Find where the given text appears and provide that cell's center as [x, y] coordinate. 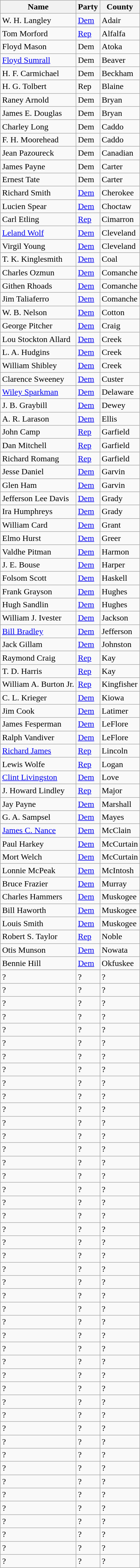
T. D. Harris [38, 671]
Lou Stockton Allard [38, 339]
County [120, 7]
H. F. Carmichael [38, 73]
Cotton [120, 312]
Jim Cook [38, 711]
Githen Rhoads [38, 286]
Mayes [120, 817]
J. Howard Lindley [38, 790]
Bill Bradley [38, 631]
Wiley Sparkman [38, 392]
Dan Mitchell [38, 445]
Charley Long [38, 126]
Logan [120, 764]
Coal [120, 259]
Floyd Mason [38, 47]
Mort Welch [38, 857]
Charles Hammers [38, 897]
James E. Douglas [38, 113]
Harmon [120, 551]
Johnston [120, 645]
McClain [120, 831]
Lonnie McPeak [38, 870]
Kingfisher [120, 684]
F. H. Moorehead [38, 140]
James C. Nance [38, 831]
William J. Ivester [38, 618]
Ernest Tate [38, 180]
Adair [120, 20]
Richard James [38, 751]
J. B. Graybill [38, 406]
Alfalfa [120, 34]
Louis Smith [38, 923]
Raymond Craig [38, 658]
William Shibley [38, 365]
Bruce Frazier [38, 884]
Lewis Wolfe [38, 764]
Carl Etling [38, 220]
William Card [38, 525]
John Camp [38, 432]
Raney Arnold [38, 100]
Okfuskee [120, 963]
Richard Smith [38, 193]
Cimarron [120, 220]
Robert S. Taylor [38, 937]
Craig [120, 326]
Atoka [120, 47]
Ellis [120, 419]
Bill Haworth [38, 910]
W. B. Nelson [38, 312]
Jim Taliaferro [38, 299]
Custer [120, 379]
Nowata [120, 950]
Virgil Young [38, 246]
Grant [120, 525]
Kiowa [120, 698]
Dewey [120, 406]
Glen Ham [38, 485]
Marshall [120, 804]
Ira Humphreys [38, 512]
Jack Gillam [38, 645]
H. G. Tolbert [38, 87]
Jackson [120, 618]
Tom Morford [38, 34]
Lucien Spear [38, 206]
Canadian [120, 153]
McIntosh [120, 870]
Folsom Scott [38, 578]
Frank Grayson [38, 592]
Ralph Vandiver [38, 737]
Bennie Hill [38, 963]
Noble [120, 937]
James Payne [38, 166]
Paul Harkey [38, 844]
Delaware [120, 392]
Hugh Sandlin [38, 605]
Beckham [120, 73]
Greer [120, 538]
Haskell [120, 578]
J. E. Bouse [38, 565]
Cherokee [120, 193]
Blaine [120, 87]
G. A. Sampsel [38, 817]
L. A. Hudgins [38, 352]
Elmo Hurst [38, 538]
George Pitcher [38, 326]
Name [38, 7]
Party [88, 7]
Murray [120, 884]
Jesse Daniel [38, 472]
C. L. Krieger [38, 698]
Jay Payne [38, 804]
W. H. Langley [38, 20]
Richard Romang [38, 459]
Lincoln [120, 751]
Choctaw [120, 206]
Love [120, 777]
Floyd Sumrall [38, 60]
Major [120, 790]
Leland Wolf [38, 233]
Latimer [120, 711]
Beaver [120, 60]
Harper [120, 565]
T. K. Kinglesmith [38, 259]
Clarence Sweeney [38, 379]
William A. Burton Jr. [38, 684]
Charles Ozmun [38, 273]
James Fesperman [38, 724]
Otis Munson [38, 950]
Jefferson Lee Davis [38, 498]
Valdhe Pitman [38, 551]
Jean Pazoureck [38, 153]
A. R. Larason [38, 419]
Jefferson [120, 631]
Clint Livingston [38, 777]
